Capture the cell that displays the provided text and extract its [x, y] central coordinate. 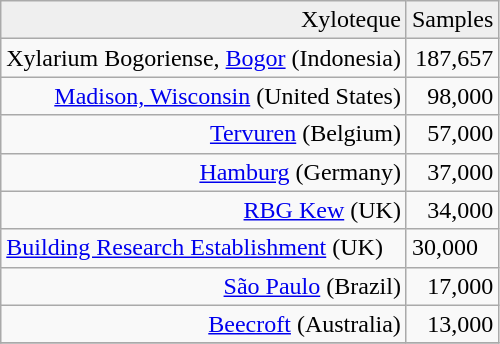
Hamburg (Germany) [204, 172]
34,000 [452, 210]
Xyloteque [204, 20]
30,000 [452, 248]
17,000 [452, 286]
13,000 [452, 324]
Xylarium Bogoriense, Bogor (Indonesia) [204, 58]
187,657 [452, 58]
37,000 [452, 172]
57,000 [452, 134]
Tervuren (Belgium) [204, 134]
Samples [452, 20]
RBG Kew (UK) [204, 210]
Madison, Wisconsin (United States) [204, 96]
98,000 [452, 96]
Beecroft (Australia) [204, 324]
São Paulo (Brazil) [204, 286]
Building Research Establishment (UK) [204, 248]
